From the cell containing the given text, extract its center point as [x, y] coordinate. 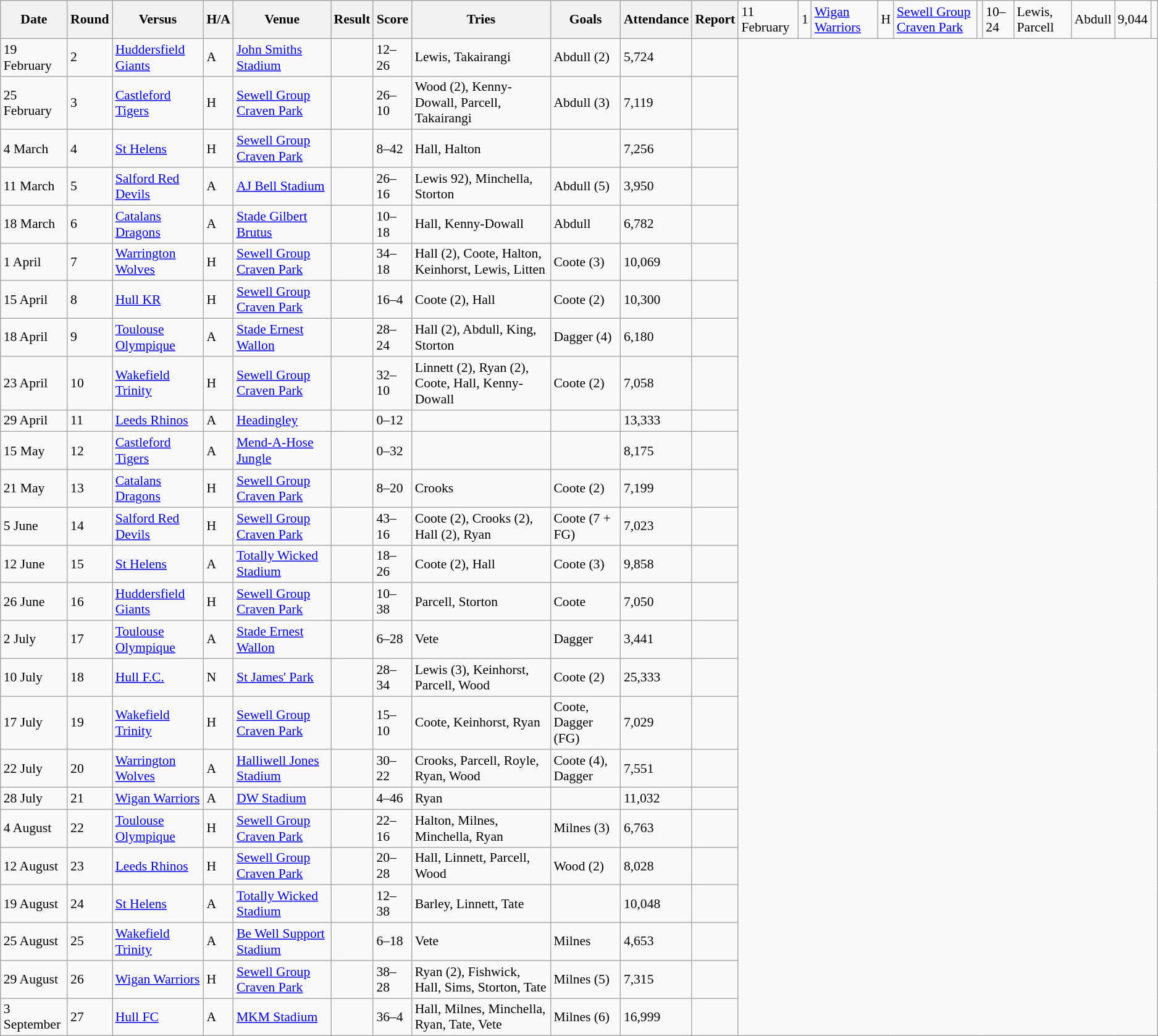
38–28 [392, 980]
36–4 [392, 1017]
12–26 [392, 57]
12 June [34, 563]
19 February [34, 57]
Wood (2) [585, 866]
Hall (2), Abdull, King, Storton [482, 337]
15 [90, 563]
Dagger (4) [585, 337]
Hall, Kenny-Dowall [482, 224]
26–16 [392, 187]
Attendance [657, 20]
Venue [282, 20]
Wood (2), Kenny-Dowall, Parcell, Takairangi [482, 103]
Date [34, 20]
21 May [34, 488]
Headingley [282, 421]
6 [90, 224]
11 February [768, 20]
Ryan (2), Fishwick, Hall, Sims, Storton, Tate [482, 980]
17 July [34, 723]
Halliwell Jones Stadium [282, 769]
Be Well Support Stadium [282, 941]
23 April [34, 383]
5 June [34, 526]
2 July [34, 640]
Coote, Dagger (FG) [585, 723]
15 May [34, 451]
Hull KR [158, 300]
DW Stadium [282, 799]
N [219, 677]
22 July [34, 769]
Hall, Linnett, Parcell, Wood [482, 866]
Result [352, 20]
Milnes (5) [585, 980]
26 [90, 980]
Linnett (2), Ryan (2), Coote, Hall, Kenny-Dowall [482, 383]
9 [90, 337]
Lewis, Parcell [1043, 20]
Hall (2), Coote, Halton, Keinhorst, Lewis, Litten [482, 262]
MKM Stadium [282, 1017]
16,999 [657, 1017]
12 [90, 451]
AJ Bell Stadium [282, 187]
7,029 [657, 723]
30–22 [392, 769]
Barley, Linnett, Tate [482, 904]
Stade Gilbert Brutus [282, 224]
Score [392, 20]
2 [90, 57]
16 [90, 602]
26 June [34, 602]
43–16 [392, 526]
29 August [34, 980]
1 [805, 20]
18 April [34, 337]
7,119 [657, 103]
20 [90, 769]
26–10 [392, 103]
John Smiths Stadium [282, 57]
3,950 [657, 187]
11 March [34, 187]
19 [90, 723]
23 [90, 866]
7,315 [657, 980]
St James' Park [282, 677]
Coote, Keinhorst, Ryan [482, 723]
Hall, Halton [482, 148]
1 April [34, 262]
4 March [34, 148]
7,256 [657, 148]
Lewis 92), Minchella, Storton [482, 187]
Round [90, 20]
Milnes (6) [585, 1017]
13,333 [657, 421]
22 [90, 828]
Hull F.C. [158, 677]
10–38 [392, 602]
28–34 [392, 677]
3 September [34, 1017]
Tries [482, 20]
10 [90, 383]
18 [90, 677]
15–10 [392, 723]
22–16 [392, 828]
8–42 [392, 148]
Crooks, Parcell, Royle, Ryan, Wood [482, 769]
11 [90, 421]
12 August [34, 866]
Report [715, 20]
Coote (2), Crooks (2), Hall (2), Ryan [482, 526]
10–24 [998, 20]
4–46 [392, 799]
7 [90, 262]
Abdull (5) [585, 187]
20–28 [392, 866]
18 March [34, 224]
Hall, Milnes, Minchella, Ryan, Tate, Vete [482, 1017]
7,023 [657, 526]
17 [90, 640]
Abdull (3) [585, 103]
10 July [34, 677]
10,300 [657, 300]
Ryan [482, 799]
4,653 [657, 941]
10–18 [392, 224]
0–32 [392, 451]
34–18 [392, 262]
11,032 [657, 799]
10,048 [657, 904]
Abdull (2) [585, 57]
6,763 [657, 828]
24 [90, 904]
6–18 [392, 941]
Lewis, Takairangi [482, 57]
Dagger [585, 640]
Coote (7 + FG) [585, 526]
Crooks [482, 488]
15 April [34, 300]
0–12 [392, 421]
6,180 [657, 337]
7,058 [657, 383]
28 July [34, 799]
32–10 [392, 383]
25 August [34, 941]
H/A [219, 20]
6–28 [392, 640]
Versus [158, 20]
16–4 [392, 300]
25 February [34, 103]
9,044 [1133, 20]
7,199 [657, 488]
9,858 [657, 563]
3 [90, 103]
28–24 [392, 337]
4 August [34, 828]
4 [90, 148]
Halton, Milnes, Minchella, Ryan [482, 828]
Parcell, Storton [482, 602]
5 [90, 187]
7,050 [657, 602]
7,551 [657, 769]
Coote [585, 602]
12–38 [392, 904]
3,441 [657, 640]
Milnes [585, 941]
Lewis (3), Keinhorst, Parcell, Wood [482, 677]
19 August [34, 904]
25 [90, 941]
27 [90, 1017]
6,782 [657, 224]
13 [90, 488]
29 April [34, 421]
14 [90, 526]
Milnes (3) [585, 828]
25,333 [657, 677]
21 [90, 799]
8,175 [657, 451]
Goals [585, 20]
Hull FC [158, 1017]
10,069 [657, 262]
8–20 [392, 488]
Mend-A-Hose Jungle [282, 451]
5,724 [657, 57]
18–26 [392, 563]
Coote (4), Dagger [585, 769]
8 [90, 300]
8,028 [657, 866]
